Locate the cell with the specified text and output its (X, Y) center coordinate. 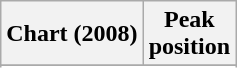
Peak position (189, 34)
Chart (2008) (72, 34)
